Determine the [x, y] coordinate at the center of the cell enclosing the given text.  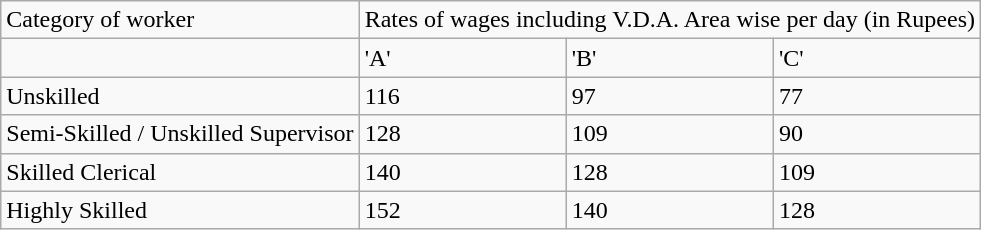
77 [876, 96]
Highly Skilled [180, 210]
Rates of wages including V.D.A. Area wise per day (in Rupees) [670, 20]
Unskilled [180, 96]
116 [462, 96]
Skilled Clerical [180, 172]
'A' [462, 58]
97 [670, 96]
90 [876, 134]
Category of worker [180, 20]
'C' [876, 58]
'B' [670, 58]
Semi-Skilled / Unskilled Supervisor [180, 134]
152 [462, 210]
